Output the (X, Y) coordinate of the center of the cell containing the given text.  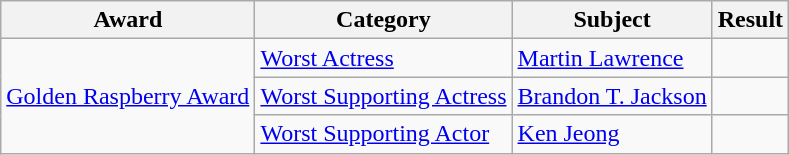
Award (128, 20)
Martin Lawrence (612, 58)
Worst Supporting Actor (384, 134)
Brandon T. Jackson (612, 96)
Worst Actress (384, 58)
Subject (612, 20)
Worst Supporting Actress (384, 96)
Result (750, 20)
Category (384, 20)
Golden Raspberry Award (128, 96)
Ken Jeong (612, 134)
